Locate the cell with the specified text and output its [X, Y] center coordinate. 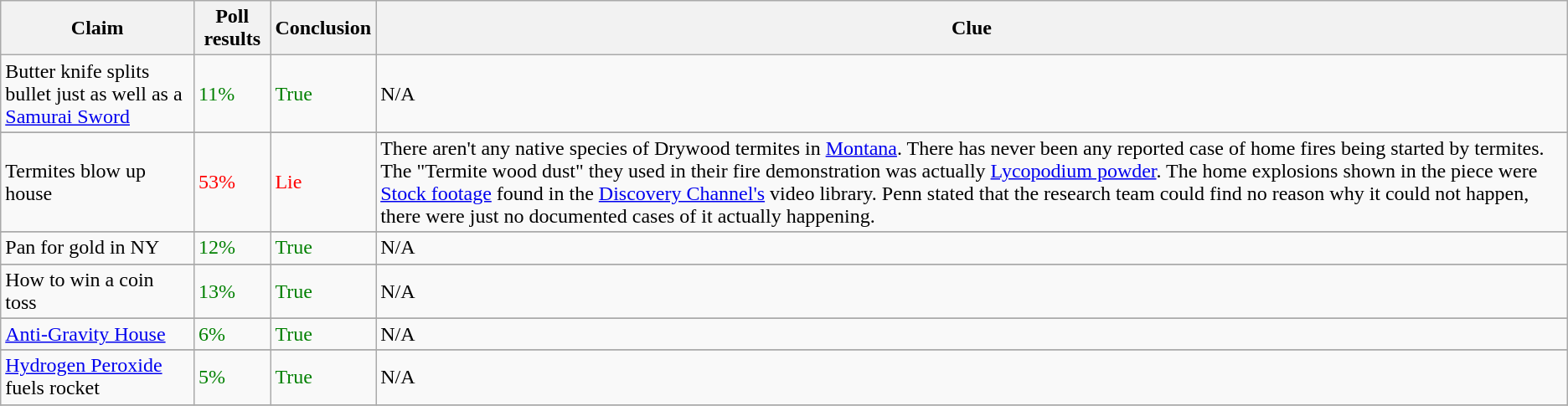
Termites blow up house [97, 182]
Anti-Gravity House [97, 334]
Poll results [233, 28]
Hydrogen Peroxide fuels rocket [97, 377]
Claim [97, 28]
How to win a coin toss [97, 291]
13% [233, 291]
Butter knife splits bullet just as well as a Samurai Sword [97, 94]
Pan for gold in NY [97, 248]
Lie [323, 182]
Conclusion [323, 28]
53% [233, 182]
11% [233, 94]
12% [233, 248]
6% [233, 334]
5% [233, 377]
Clue [972, 28]
